Scan for the cell matching the given text and deliver its [X, Y] coordinate at center. 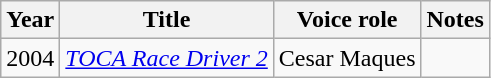
2004 [30, 58]
Cesar Maques [347, 58]
Notes [455, 20]
TOCA Race Driver 2 [166, 58]
Title [166, 20]
Year [30, 20]
Voice role [347, 20]
